Determine the [X, Y] coordinate at the center of the cell enclosing the given text.  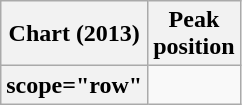
scope="row" [74, 85]
Peakposition [194, 34]
Chart (2013) [74, 34]
